Find where the given text appears and provide that cell's center as [x, y] coordinate. 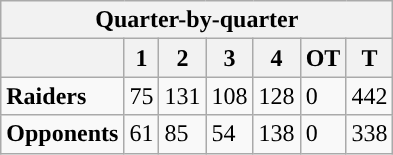
138 [276, 134]
54 [230, 134]
61 [142, 134]
3 [230, 58]
1 [142, 58]
Opponents [62, 134]
131 [182, 96]
108 [230, 96]
128 [276, 96]
442 [370, 96]
Raiders [62, 96]
338 [370, 134]
75 [142, 96]
2 [182, 58]
85 [182, 134]
T [370, 58]
Quarter-by-quarter [197, 20]
4 [276, 58]
OT [323, 58]
